Pinpoint the cell where the given text exists, returning its (X, Y) midpoint coordinate. 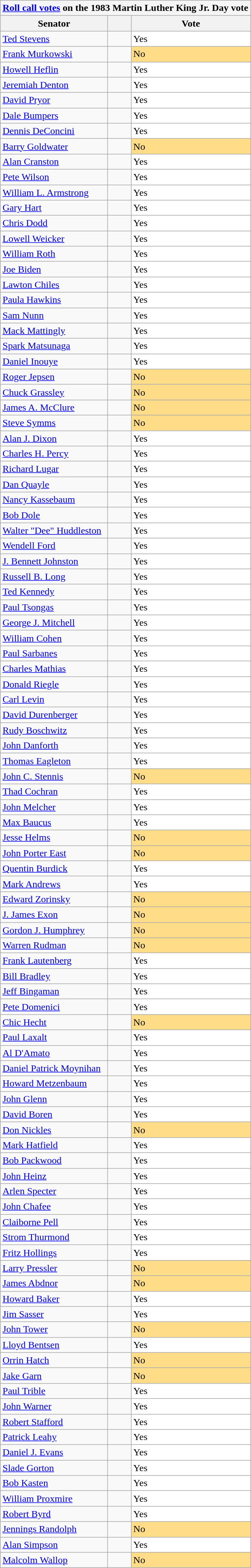
David Boren (54, 1114)
Lawton Chiles (54, 285)
J. James Exon (54, 914)
Mark Hatfield (54, 1145)
Dale Bumpers (54, 115)
Malcolm Wallop (54, 1560)
J. Bennett Johnston (54, 561)
Don Nickles (54, 1130)
Daniel Inouye (54, 361)
Jeremiah Denton (54, 85)
Daniel J. Evans (54, 1453)
Slade Gorton (54, 1468)
Claiborne Pell (54, 1222)
John Porter East (54, 853)
Lloyd Bentsen (54, 1345)
Howell Heflin (54, 69)
Donald Riegle (54, 684)
Dan Quayle (54, 484)
Richard Lugar (54, 469)
Walter "Dee" Huddleston (54, 530)
Chuck Grassley (54, 392)
William Cohen (54, 638)
Patrick Leahy (54, 1437)
Mack Mattingly (54, 331)
Bob Packwood (54, 1160)
Quentin Burdick (54, 868)
Al D'Amato (54, 1053)
Daniel Patrick Moynihan (54, 1068)
David Pryor (54, 100)
Ted Kennedy (54, 592)
John Warner (54, 1406)
Charles H. Percy (54, 454)
Alan Cranston (54, 161)
Nancy Kassebaum (54, 500)
Jeff Bingaman (54, 992)
Frank Lautenberg (54, 961)
Wendell Ford (54, 546)
Thomas Eagleton (54, 761)
Jim Sasser (54, 1314)
Paul Trible (54, 1391)
Strom Thurmond (54, 1237)
Paula Hawkins (54, 300)
Jesse Helms (54, 838)
Roger Jepsen (54, 377)
Chic Hecht (54, 1022)
William Proxmire (54, 1499)
Mark Andrews (54, 884)
Pete Domenici (54, 1007)
Ted Stevens (54, 39)
Larry Pressler (54, 1268)
Gordon J. Humphrey (54, 930)
John Glenn (54, 1099)
Steve Symms (54, 423)
William L. Armstrong (54, 193)
John C. Stennis (54, 776)
Dennis DeConcini (54, 131)
Fritz Hollings (54, 1253)
Joe Biden (54, 269)
Frank Murkowski (54, 54)
Edward Zorinsky (54, 899)
Arlen Specter (54, 1191)
Howard Baker (54, 1299)
Charles Mathias (54, 669)
John Danforth (54, 746)
Sam Nunn (54, 315)
James Abdnor (54, 1283)
Roll call votes on the 1983 Martin Luther King Jr. Day vote (125, 8)
James A. McClure (54, 407)
John Chafee (54, 1207)
John Heinz (54, 1176)
Thad Cochran (54, 792)
Spark Matsunaga (54, 346)
Max Baucus (54, 822)
Rudy Boschwitz (54, 730)
George J. Mitchell (54, 623)
Robert Byrd (54, 1514)
Jennings Randolph (54, 1529)
Chris Dodd (54, 223)
Paul Tsongas (54, 607)
Orrin Hatch (54, 1360)
Bob Kasten (54, 1483)
John Melcher (54, 807)
Bill Bradley (54, 976)
Warren Rudman (54, 945)
Howard Metzenbaum (54, 1084)
David Durenberger (54, 715)
Lowell Weicker (54, 239)
Robert Stafford (54, 1421)
Pete Wilson (54, 177)
Carl Levin (54, 700)
Alan Simpson (54, 1545)
Jake Garn (54, 1375)
Gary Hart (54, 208)
Paul Sarbanes (54, 653)
Alan J. Dixon (54, 438)
Senator (54, 23)
Bob Dole (54, 515)
William Roth (54, 254)
Paul Laxalt (54, 1038)
Russell B. Long (54, 576)
Vote (191, 23)
John Tower (54, 1329)
Barry Goldwater (54, 146)
